Output the (x, y) coordinate of the center of the cell containing the given text.  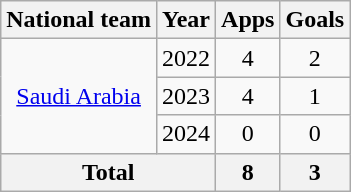
2024 (186, 134)
8 (248, 172)
Apps (248, 20)
National team (79, 20)
1 (315, 96)
2022 (186, 58)
Goals (315, 20)
2 (315, 58)
Saudi Arabia (79, 96)
Total (108, 172)
2023 (186, 96)
Year (186, 20)
3 (315, 172)
